Return the [x, y] coordinate for the center point of the cell that contains the specified text.  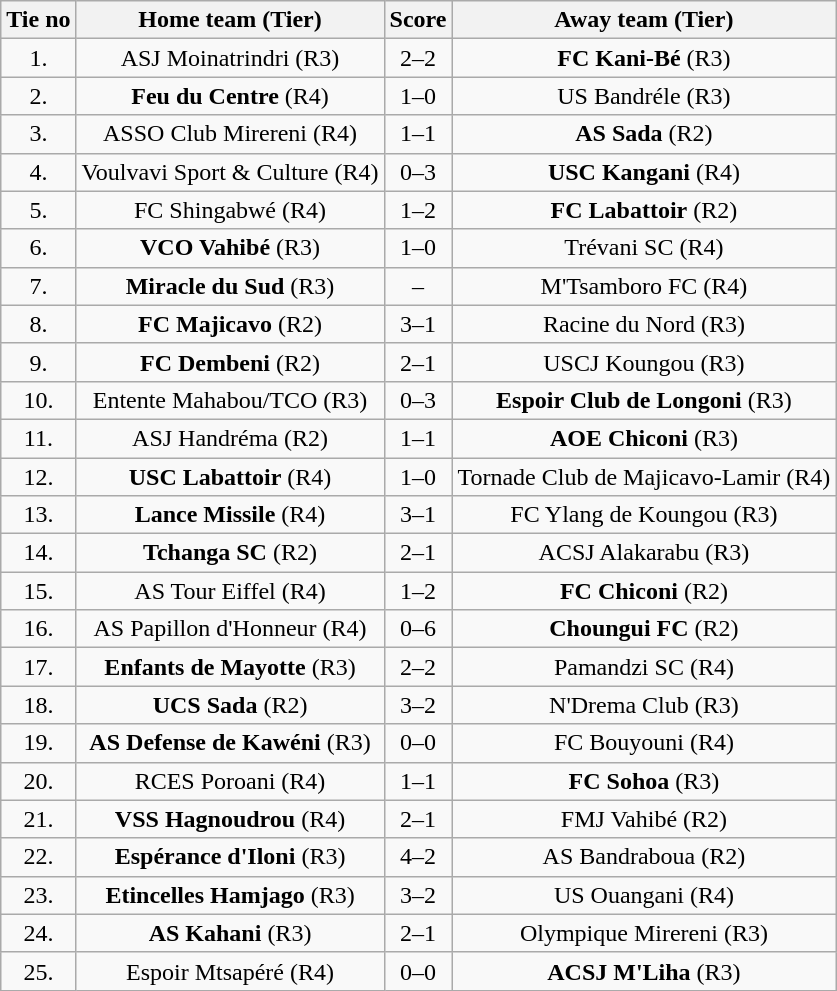
ASJ Handréma (R2) [230, 438]
11. [38, 438]
Racine du Nord (R3) [644, 324]
Score [418, 20]
Miracle du Sud (R3) [230, 286]
Pamandzi SC (R4) [644, 667]
7. [38, 286]
USC Labattoir (R4) [230, 477]
ASSO Club Mirereni (R4) [230, 134]
3. [38, 134]
Tornade Club de Majicavo-Lamir (R4) [644, 477]
Etincelles Hamjago (R3) [230, 895]
ACSJ M'Liha (R3) [644, 971]
FC Sohoa (R3) [644, 781]
FC Kani-Bé (R3) [644, 58]
5. [38, 210]
FC Shingabwé (R4) [230, 210]
21. [38, 819]
US Ouangani (R4) [644, 895]
AS Kahani (R3) [230, 933]
AS Papillon d'Honneur (R4) [230, 629]
AS Sada (R2) [644, 134]
US Bandréle (R3) [644, 96]
FMJ Vahibé (R2) [644, 819]
20. [38, 781]
12. [38, 477]
N'Drema Club (R3) [644, 705]
Lance Missile (R4) [230, 515]
13. [38, 515]
18. [38, 705]
25. [38, 971]
10. [38, 400]
4–2 [418, 857]
Choungui FC (R2) [644, 629]
AOE Chiconi (R3) [644, 438]
17. [38, 667]
Feu du Centre (R4) [230, 96]
Home team (Tier) [230, 20]
Trévani SC (R4) [644, 248]
USCJ Koungou (R3) [644, 362]
AS Tour Eiffel (R4) [230, 591]
Tchanga SC (R2) [230, 553]
15. [38, 591]
Espérance d'Iloni (R3) [230, 857]
ASJ Moinatrindri (R3) [230, 58]
AS Bandraboua (R2) [644, 857]
RCES Poroani (R4) [230, 781]
2. [38, 96]
Enfants de Mayotte (R3) [230, 667]
UCS Sada (R2) [230, 705]
FC Majicavo (R2) [230, 324]
ACSJ Alakarabu (R3) [644, 553]
Entente Mahabou/TCO (R3) [230, 400]
14. [38, 553]
9. [38, 362]
Voulvavi Sport & Culture (R4) [230, 172]
24. [38, 933]
1. [38, 58]
19. [38, 743]
VCO Vahibé (R3) [230, 248]
6. [38, 248]
FC Labattoir (R2) [644, 210]
FC Bouyouni (R4) [644, 743]
FC Chiconi (R2) [644, 591]
Away team (Tier) [644, 20]
AS Defense de Kawéni (R3) [230, 743]
VSS Hagnoudrou (R4) [230, 819]
FC Dembeni (R2) [230, 362]
23. [38, 895]
22. [38, 857]
Espoir Club de Longoni (R3) [644, 400]
16. [38, 629]
0–6 [418, 629]
Olympique Mirereni (R3) [644, 933]
8. [38, 324]
Espoir Mtsapéré (R4) [230, 971]
FC Ylang de Koungou (R3) [644, 515]
4. [38, 172]
M'Tsamboro FC (R4) [644, 286]
USC Kangani (R4) [644, 172]
Tie no [38, 20]
– [418, 286]
